Determine the [x, y] coordinate at the center of the cell enclosing the given text.  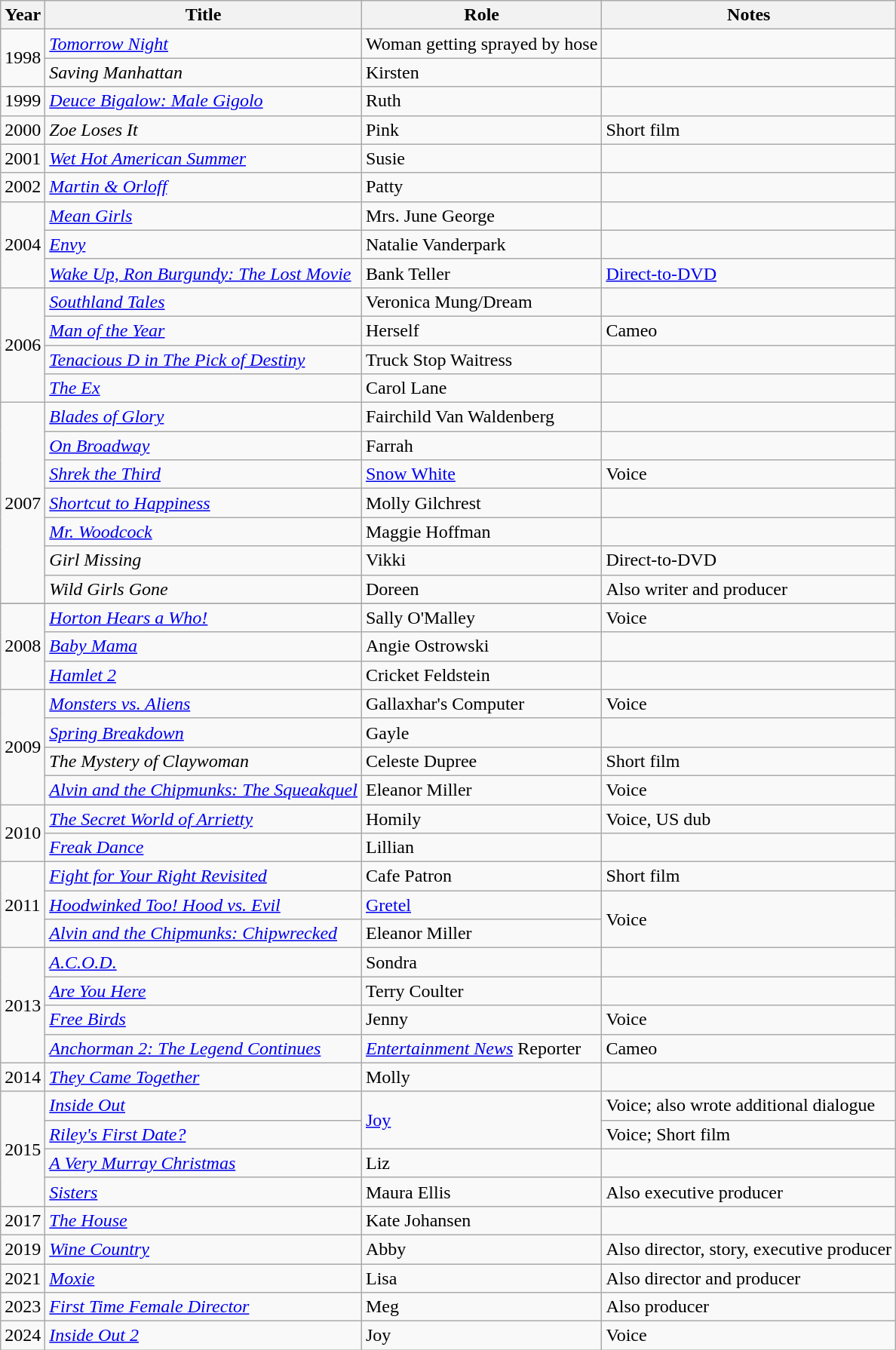
Hamlet 2 [204, 675]
2008 [23, 646]
Kirsten [481, 72]
Envy [204, 244]
Entertainment News Reporter [481, 1048]
Saving Manhattan [204, 72]
Moxie [204, 1278]
Fairchild Van Waldenberg [481, 417]
Tomorrow Night [204, 44]
Cafe Patron [481, 876]
Gretel [481, 905]
2011 [23, 905]
2002 [23, 187]
Monsters vs. Aliens [204, 704]
Are You Here [204, 991]
Mrs. June George [481, 216]
Sisters [204, 1192]
Voice; Short film [749, 1134]
Voice; also wrote additional dialogue [749, 1106]
Mean Girls [204, 216]
2024 [23, 1336]
Susie [481, 158]
Veronica Mung/Dream [481, 302]
2013 [23, 1005]
Southland Tales [204, 302]
2019 [23, 1249]
Terry Coulter [481, 991]
2000 [23, 130]
Tenacious D in The Pick of Destiny [204, 360]
Molly [481, 1077]
The Mystery of Claywoman [204, 761]
Bank Teller [481, 273]
Mr. Woodcock [204, 532]
2001 [23, 158]
Homily [481, 818]
Sondra [481, 962]
Riley's First Date? [204, 1134]
Meg [481, 1307]
Angie Ostrowski [481, 646]
Wine Country [204, 1249]
2006 [23, 345]
Role [481, 15]
Farrah [481, 446]
Truck Stop Waitress [481, 360]
Snow White [481, 474]
On Broadway [204, 446]
Baby Mama [204, 646]
2014 [23, 1077]
Spring Breakdown [204, 732]
Voice, US dub [749, 818]
Woman getting sprayed by hose [481, 44]
Inside Out 2 [204, 1336]
Alvin and the Chipmunks: The Squeakquel [204, 790]
Notes [749, 15]
Also executive producer [749, 1192]
Sally O'Malley [481, 618]
Gallaxhar's Computer [481, 704]
Also producer [749, 1307]
Horton Hears a Who! [204, 618]
Zoe Loses It [204, 130]
Jenny [481, 1020]
Year [23, 15]
Free Birds [204, 1020]
2004 [23, 244]
Deuce Bigalow: Male Gigolo [204, 101]
Also director, story, executive producer [749, 1249]
Cricket Feldstein [481, 675]
Molly Gilchrest [481, 503]
Doreen [481, 589]
Fight for Your Right Revisited [204, 876]
Abby [481, 1249]
Ruth [481, 101]
Maura Ellis [481, 1192]
Title [204, 15]
Anchorman 2: The Legend Continues [204, 1048]
Gayle [481, 732]
Natalie Vanderpark [481, 244]
The Ex [204, 388]
Wake Up, Ron Burgundy: The Lost Movie [204, 273]
2015 [23, 1149]
The House [204, 1220]
2010 [23, 833]
Blades of Glory [204, 417]
Lillian [481, 848]
Liz [481, 1163]
Also director and producer [749, 1278]
Shortcut to Happiness [204, 503]
Inside Out [204, 1106]
Hoodwinked Too! Hood vs. Evil [204, 905]
2021 [23, 1278]
A Very Murray Christmas [204, 1163]
Girl Missing [204, 560]
Herself [481, 330]
The Secret World of Arrietty [204, 818]
Alvin and the Chipmunks: Chipwrecked [204, 934]
2017 [23, 1220]
First Time Female Director [204, 1307]
Maggie Hoffman [481, 532]
Man of the Year [204, 330]
2009 [23, 747]
Wild Girls Gone [204, 589]
Martin & Orloff [204, 187]
Also writer and producer [749, 589]
Freak Dance [204, 848]
Celeste Dupree [481, 761]
1998 [23, 58]
A.C.O.D. [204, 962]
Patty [481, 187]
Wet Hot American Summer [204, 158]
They Came Together [204, 1077]
Lisa [481, 1278]
Shrek the Third [204, 474]
Kate Johansen [481, 1220]
1999 [23, 101]
Vikki [481, 560]
Pink [481, 130]
2007 [23, 503]
2023 [23, 1307]
Carol Lane [481, 388]
